Output the [X, Y] coordinate of the center of the cell containing the given text.  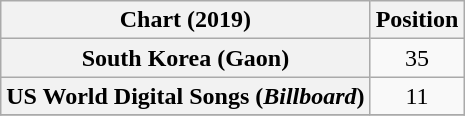
Chart (2019) [186, 20]
Position [417, 20]
11 [417, 96]
US World Digital Songs (Billboard) [186, 96]
South Korea (Gaon) [186, 58]
35 [417, 58]
